Search for the cell housing the specified text and yield its [X, Y] center coordinate. 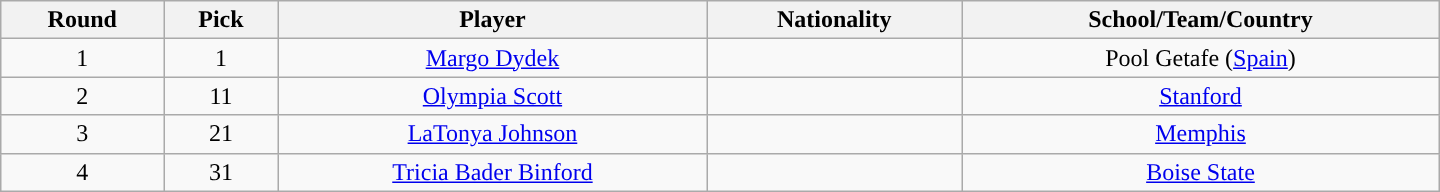
Olympia Scott [492, 96]
LaTonya Johnson [492, 134]
4 [82, 172]
Pool Getafe (Spain) [1201, 58]
Player [492, 20]
Tricia Bader Binford [492, 172]
21 [221, 134]
School/Team/Country [1201, 20]
31 [221, 172]
11 [221, 96]
Boise State [1201, 172]
Stanford [1201, 96]
Pick [221, 20]
Margo Dydek [492, 58]
Round [82, 20]
Memphis [1201, 134]
3 [82, 134]
2 [82, 96]
Nationality [834, 20]
